Return (x, y) of the center of cell containing provided text 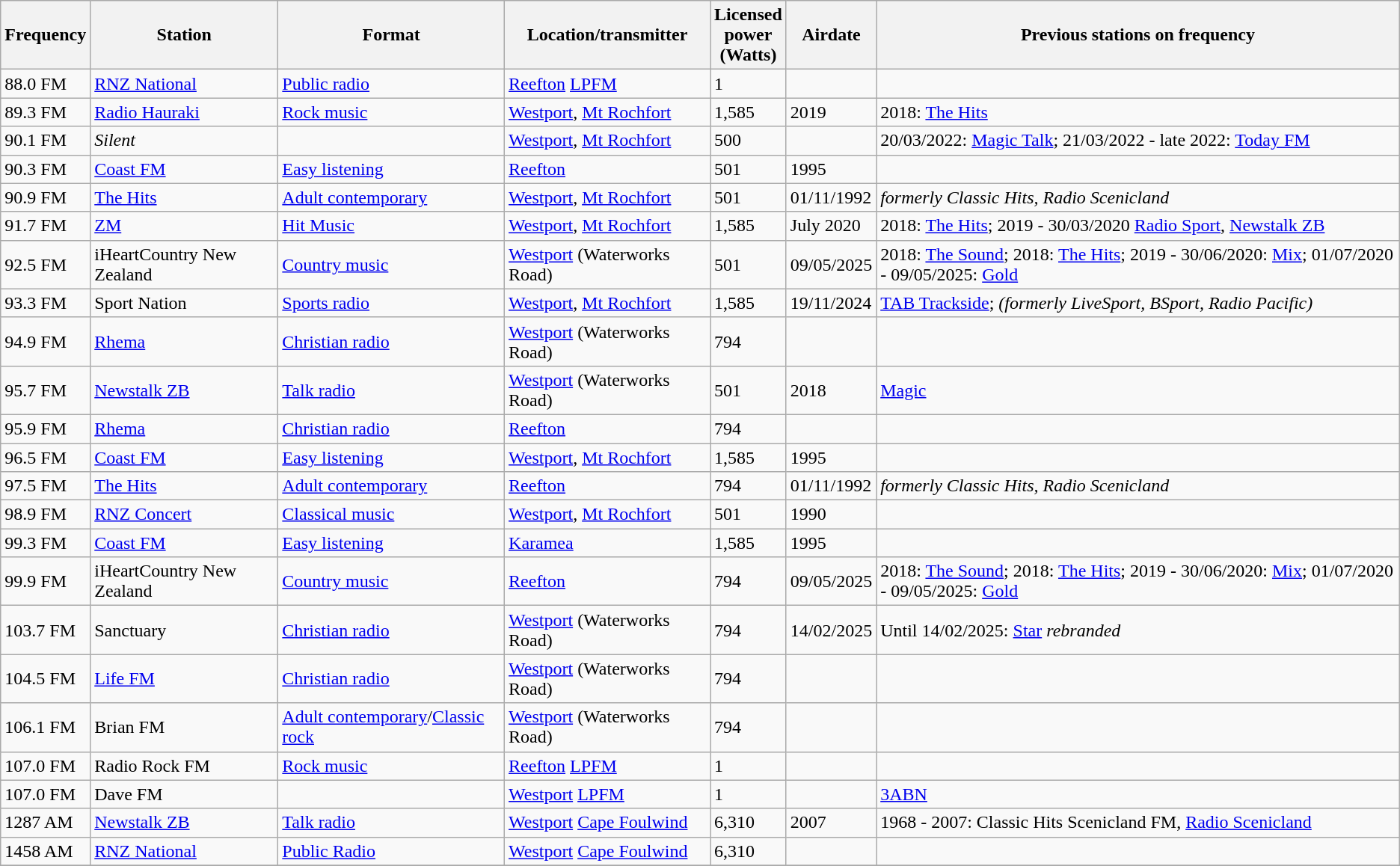
89.3 FM (46, 112)
95.9 FM (46, 429)
96.5 FM (46, 457)
Hit Music (392, 226)
Licensedpower(Watts) (749, 35)
99.9 FM (46, 582)
Radio Rock FM (184, 766)
Karamea (607, 543)
1968 - 2007: Classic Hits Scenicland FM, Radio Scenicland (1138, 823)
99.3 FM (46, 543)
Sanctuary (184, 630)
Brian FM (184, 727)
Magic (1138, 390)
3ABN (1138, 794)
July 2020 (831, 226)
RNZ Concert (184, 515)
1287 AM (46, 823)
95.7 FM (46, 390)
2019 (831, 112)
88.0 FM (46, 84)
103.7 FM (46, 630)
1458 AM (46, 851)
ZM (184, 226)
98.9 FM (46, 515)
20/03/2022: Magic Talk; 21/03/2022 - late 2022: Today FM (1138, 141)
92.5 FM (46, 265)
Public radio (392, 84)
Classical music (392, 515)
Life FM (184, 679)
Format (392, 35)
90.9 FM (46, 197)
2018 (831, 390)
TAB Trackside; (formerly LiveSport, BSport, Radio Pacific) (1138, 303)
Frequency (46, 35)
94.9 FM (46, 341)
Sports radio (392, 303)
90.1 FM (46, 141)
93.3 FM (46, 303)
106.1 FM (46, 727)
Dave FM (184, 794)
91.7 FM (46, 226)
97.5 FM (46, 486)
Sport Nation (184, 303)
Station (184, 35)
Silent (184, 141)
2018: The Hits; 2019 - 30/03/2020 Radio Sport, Newstalk ZB (1138, 226)
Radio Hauraki (184, 112)
Location/transmitter (607, 35)
Adult contemporary/Classic rock (392, 727)
14/02/2025 (831, 630)
Public Radio (392, 851)
104.5 FM (46, 679)
19/11/2024 (831, 303)
500 (749, 141)
1990 (831, 515)
2018: The Hits (1138, 112)
Previous stations on frequency (1138, 35)
Westport LPFM (607, 794)
Airdate (831, 35)
90.3 FM (46, 169)
Until 14/02/2025: Star rebranded (1138, 630)
2007 (831, 823)
